Pinpoint the cell where the given text exists, returning its (X, Y) midpoint coordinate. 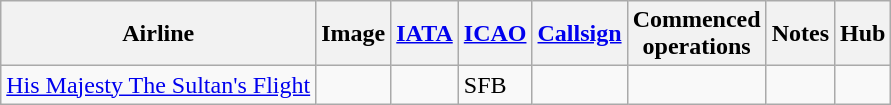
Image (354, 34)
Airline (158, 34)
His Majesty The Sultan's Flight (158, 85)
Hub (863, 34)
SFB (495, 85)
Callsign (580, 34)
Commencedoperations (696, 34)
Notes (800, 34)
IATA (425, 34)
ICAO (495, 34)
